Determine the (x, y) coordinate at the center of the cell enclosing the given text.  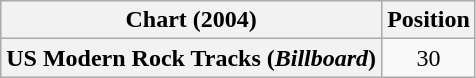
Chart (2004) (192, 20)
Position (429, 20)
30 (429, 58)
US Modern Rock Tracks (Billboard) (192, 58)
